Pinpoint the cell where the given text exists, returning its (X, Y) midpoint coordinate. 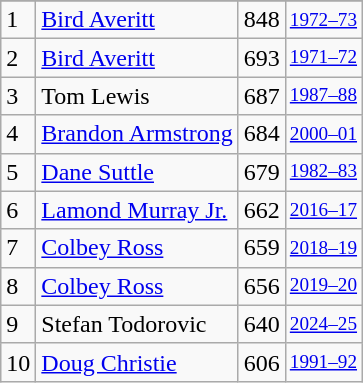
9 (18, 324)
606 (262, 362)
693 (262, 58)
Stefan Todorovic (137, 324)
1982–83 (323, 172)
1971–72 (323, 58)
1991–92 (323, 362)
684 (262, 134)
10 (18, 362)
7 (18, 248)
640 (262, 324)
2000–01 (323, 134)
1987–88 (323, 96)
679 (262, 172)
2018–19 (323, 248)
1 (18, 20)
659 (262, 248)
5 (18, 172)
1972–73 (323, 20)
662 (262, 210)
687 (262, 96)
Doug Christie (137, 362)
656 (262, 286)
Tom Lewis (137, 96)
Lamond Murray Jr. (137, 210)
2019–20 (323, 286)
848 (262, 20)
4 (18, 134)
2016–17 (323, 210)
Dane Suttle (137, 172)
8 (18, 286)
2 (18, 58)
3 (18, 96)
6 (18, 210)
Brandon Armstrong (137, 134)
2024–25 (323, 324)
